Pinpoint the cell where the given text exists, returning its (X, Y) midpoint coordinate. 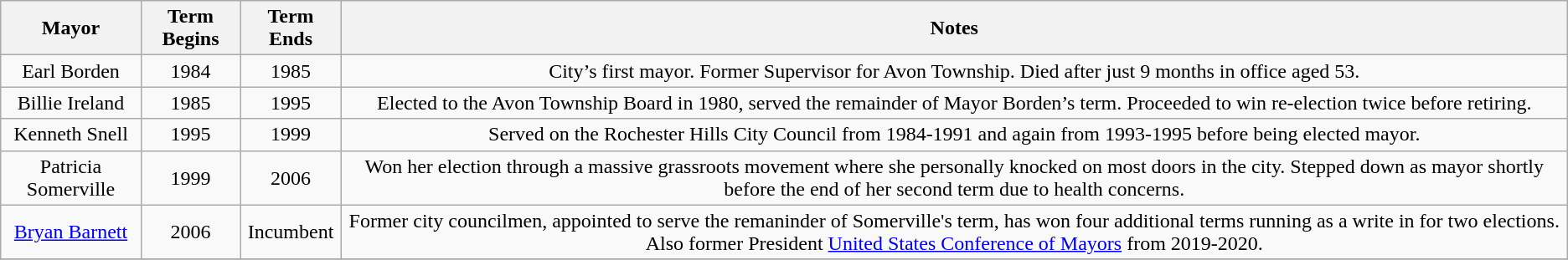
Mayor (71, 28)
City’s first mayor. Former Supervisor for Avon Township. Died after just 9 months in office aged 53. (954, 71)
Kenneth Snell (71, 135)
Elected to the Avon Township Board in 1980, served the remainder of Mayor Borden’s term. Proceeded to win re-election twice before retiring. (954, 103)
Incumbent (291, 232)
Notes (954, 28)
Served on the Rochester Hills City Council from 1984-1991 and again from 1993-1995 before being elected mayor. (954, 135)
Bryan Barnett (71, 232)
Earl Borden (71, 71)
Term Ends (291, 28)
Term Begins (190, 28)
Patricia Somerville (71, 177)
Billie Ireland (71, 103)
1984 (190, 71)
